Scan for the cell matching the given text and deliver its [x, y] coordinate at center. 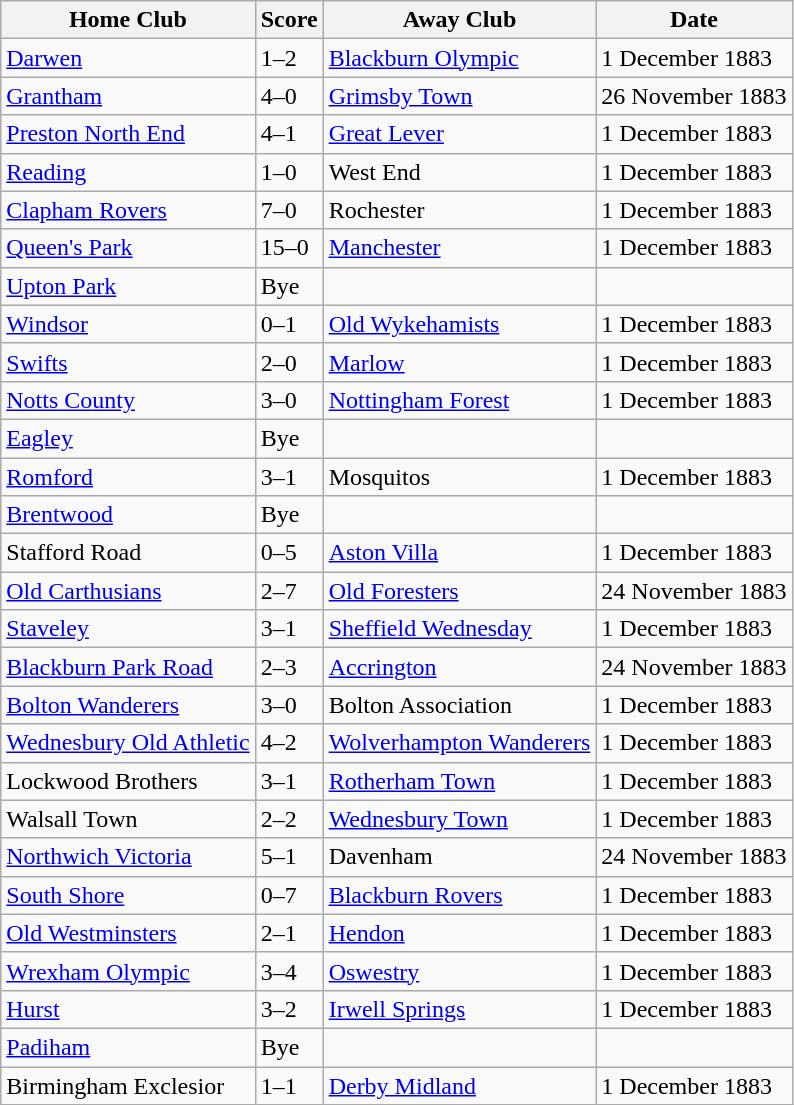
15–0 [289, 248]
Rochester [460, 210]
Wednesbury Town [460, 819]
Rotherham Town [460, 781]
Old Foresters [460, 591]
Irwell Springs [460, 1009]
Oswestry [460, 971]
0–5 [289, 553]
26 November 1883 [694, 96]
Manchester [460, 248]
2–2 [289, 819]
Queen's Park [128, 248]
Swifts [128, 362]
Wrexham Olympic [128, 971]
Staveley [128, 629]
Lockwood Brothers [128, 781]
Home Club [128, 20]
Blackburn Rovers [460, 895]
Padiham [128, 1047]
1–1 [289, 1085]
Score [289, 20]
2–0 [289, 362]
West End [460, 172]
4–1 [289, 134]
Away Club [460, 20]
2–1 [289, 933]
Old Wykehamists [460, 324]
Derby Midland [460, 1085]
Blackburn Olympic [460, 58]
Romford [128, 477]
Preston North End [128, 134]
2–3 [289, 667]
5–1 [289, 857]
Birmingham Exclesior [128, 1085]
4–0 [289, 96]
Sheffield Wednesday [460, 629]
Date [694, 20]
Wednesbury Old Athletic [128, 743]
Mosquitos [460, 477]
Bolton Wanderers [128, 705]
Aston Villa [460, 553]
Brentwood [128, 515]
1–0 [289, 172]
Hurst [128, 1009]
Accrington [460, 667]
Hendon [460, 933]
4–2 [289, 743]
Bolton Association [460, 705]
0–7 [289, 895]
Old Westminsters [128, 933]
Old Carthusians [128, 591]
Notts County [128, 400]
South Shore [128, 895]
Northwich Victoria [128, 857]
Marlow [460, 362]
3–4 [289, 971]
Upton Park [128, 286]
Eagley [128, 438]
Grantham [128, 96]
Walsall Town [128, 819]
Wolverhampton Wanderers [460, 743]
1–2 [289, 58]
Blackburn Park Road [128, 667]
Stafford Road [128, 553]
3–2 [289, 1009]
Great Lever [460, 134]
Reading [128, 172]
Nottingham Forest [460, 400]
Davenham [460, 857]
2–7 [289, 591]
Grimsby Town [460, 96]
Windsor [128, 324]
Clapham Rovers [128, 210]
0–1 [289, 324]
Darwen [128, 58]
7–0 [289, 210]
